From the cell containing the given text, extract its center point as (x, y) coordinate. 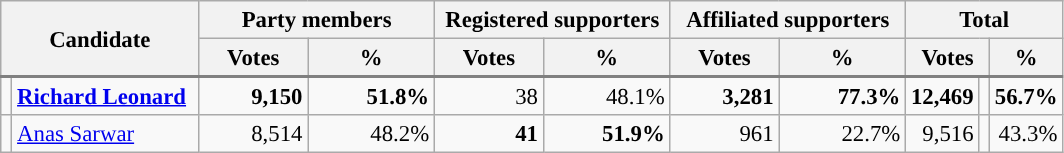
Party members (317, 20)
961 (724, 134)
Affiliated supporters (788, 20)
9,150 (254, 96)
Richard Leonard (106, 96)
48.1% (606, 96)
38 (488, 96)
3,281 (724, 96)
56.7% (1026, 96)
41 (488, 134)
77.3% (842, 96)
51.9% (606, 134)
43.3% (1026, 134)
22.7% (842, 134)
51.8% (372, 96)
12,469 (942, 96)
Candidate (100, 39)
48.2% (372, 134)
9,516 (942, 134)
8,514 (254, 134)
Registered supporters (552, 20)
Anas Sarwar (106, 134)
Total (984, 20)
